Determine the [X, Y] coordinate at the center of the cell enclosing the given text.  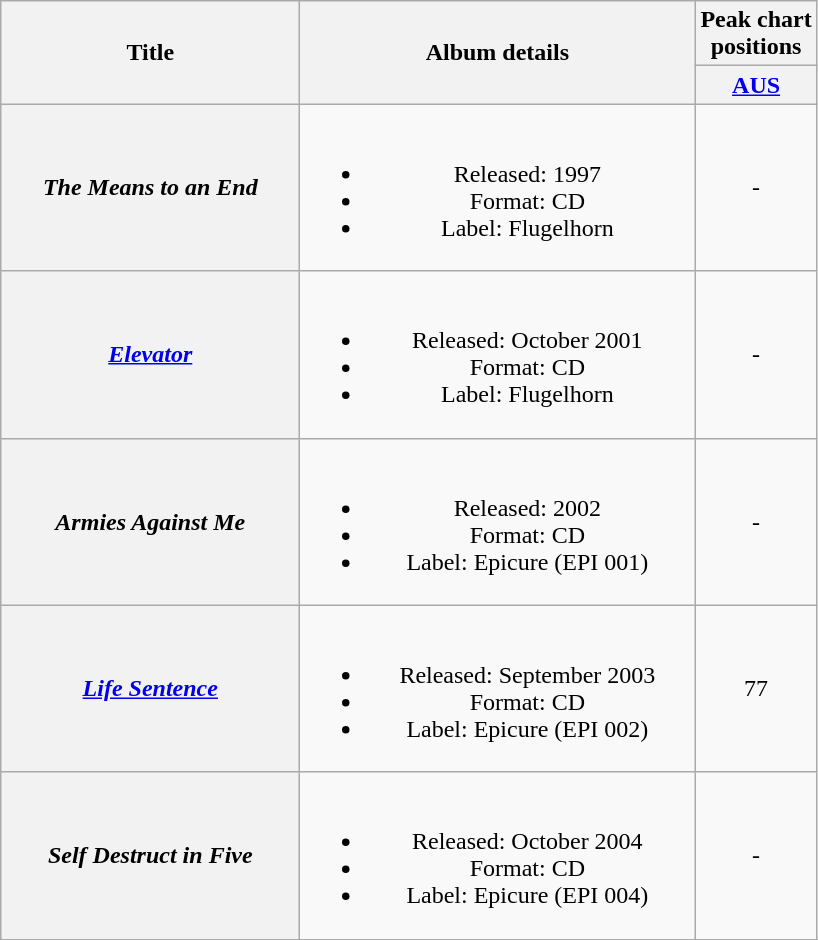
AUS [756, 85]
Armies Against Me [150, 522]
Elevator [150, 354]
Released: September 2003Format: CDLabel: Epicure (EPI 002) [498, 688]
Self Destruct in Five [150, 856]
Released: October 2001Format: CDLabel: Flugelhorn [498, 354]
Life Sentence [150, 688]
Released: October 2004Format: CDLabel: Epicure (EPI 004) [498, 856]
Album details [498, 52]
77 [756, 688]
Peak chartpositions [756, 34]
Released: 2002Format: CDLabel: Epicure (EPI 001) [498, 522]
The Means to an End [150, 188]
Title [150, 52]
Released: 1997Format: CDLabel: Flugelhorn [498, 188]
